Locate the cell with the specified text and output its [X, Y] center coordinate. 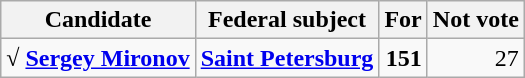
Candidate [98, 20]
√ Sergey Mironov [98, 58]
Federal subject [287, 20]
Saint Petersburg [287, 58]
For [403, 20]
Not vote [476, 20]
27 [476, 58]
151 [403, 58]
